Return the (X, Y) coordinate for the center point of the cell that contains the specified text.  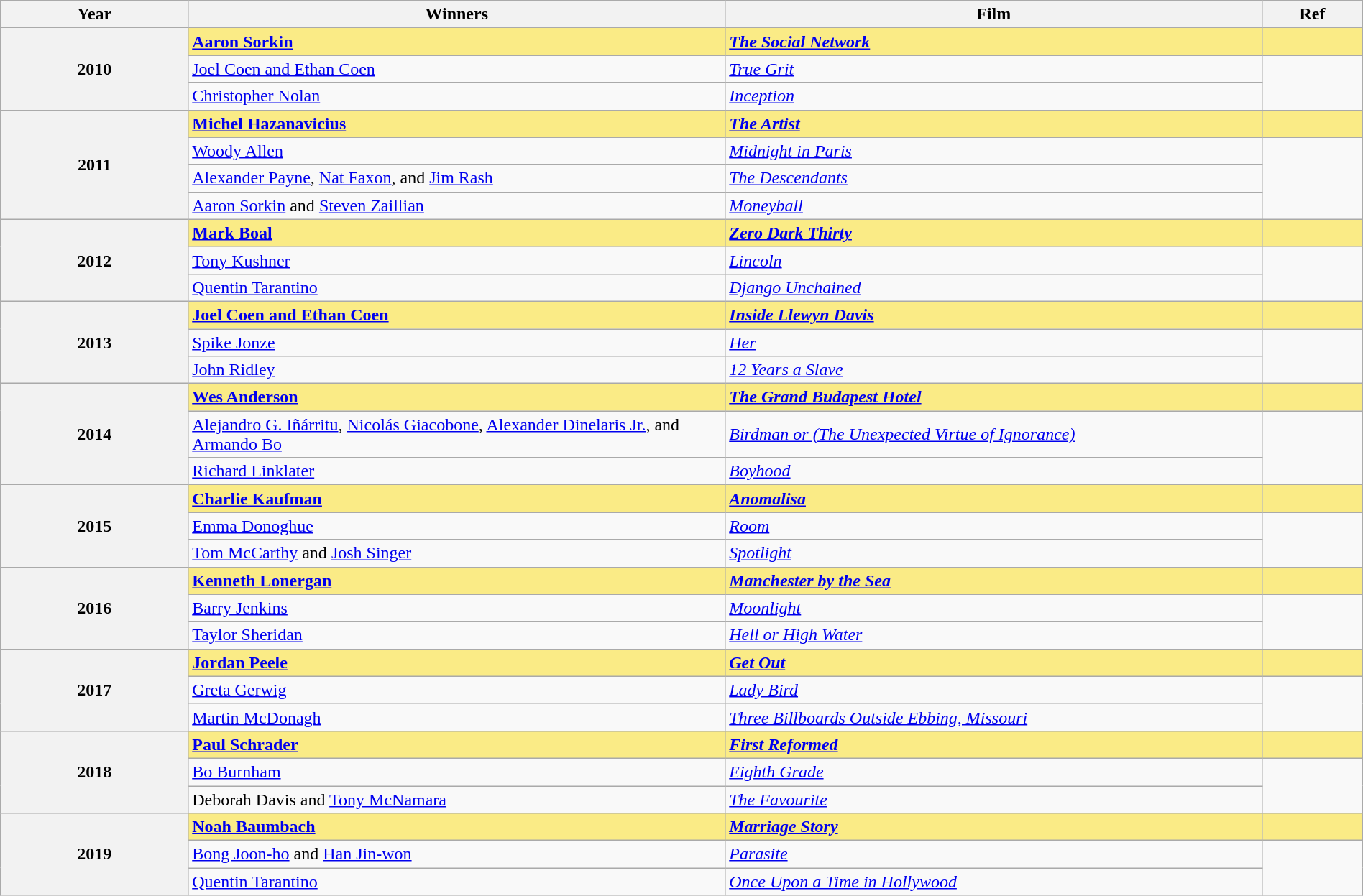
Once Upon a Time in Hollywood (993, 882)
Wes Anderson (457, 397)
Room (993, 526)
Lady Bird (993, 690)
Noah Baumbach (457, 827)
Alejandro G. Iñárritu, Nicolás Giacobone, Alexander Dinelaris Jr., and Armando Bo (457, 434)
Spike Jonze (457, 343)
Aaron Sorkin and Steven Zaillian (457, 205)
Anomalisa (993, 499)
Eighth Grade (993, 772)
2013 (95, 342)
Woody Allen (457, 151)
Three Billboards Outside Ebbing, Missouri (993, 717)
Aaron Sorkin (457, 42)
Film (993, 14)
Alexander Payne, Nat Faxon, and Jim Rash (457, 178)
Her (993, 343)
Birdman or (The Unexpected Virtue of Ignorance) (993, 434)
2014 (95, 434)
John Ridley (457, 370)
Martin McDonagh (457, 717)
2019 (95, 854)
Ref (1313, 14)
Tony Kushner (457, 260)
Moonlight (993, 608)
Year (95, 14)
Tom McCarthy and Josh Singer (457, 553)
2015 (95, 526)
Hell or High Water (993, 635)
Emma Donoghue (457, 526)
Deborah Davis and Tony McNamara (457, 800)
Boyhood (993, 471)
Get Out (993, 662)
The Favourite (993, 800)
Greta Gerwig (457, 690)
2011 (95, 165)
Midnight in Paris (993, 151)
First Reformed (993, 744)
2010 (95, 69)
The Grand Budapest Hotel (993, 397)
Kenneth Lonergan (457, 581)
Lincoln (993, 260)
Christopher Nolan (457, 96)
Jordan Peele (457, 662)
The Descendants (993, 178)
Winners (457, 14)
True Grit (993, 69)
The Artist (993, 124)
Michel Hazanavicius (457, 124)
Barry Jenkins (457, 608)
2016 (95, 608)
Inside Llewyn Davis (993, 315)
Zero Dark Thirty (993, 233)
Bong Joon-ho and Han Jin-won (457, 854)
Django Unchained (993, 287)
2017 (95, 690)
Richard Linklater (457, 471)
2018 (95, 772)
Manchester by the Sea (993, 581)
2012 (95, 260)
Parasite (993, 854)
Charlie Kaufman (457, 499)
Taylor Sheridan (457, 635)
Spotlight (993, 553)
The Social Network (993, 42)
12 Years a Slave (993, 370)
Marriage Story (993, 827)
Bo Burnham (457, 772)
Inception (993, 96)
Paul Schrader (457, 744)
Mark Boal (457, 233)
Moneyball (993, 205)
